Find where the given text appears and provide that cell's center as (x, y) coordinate. 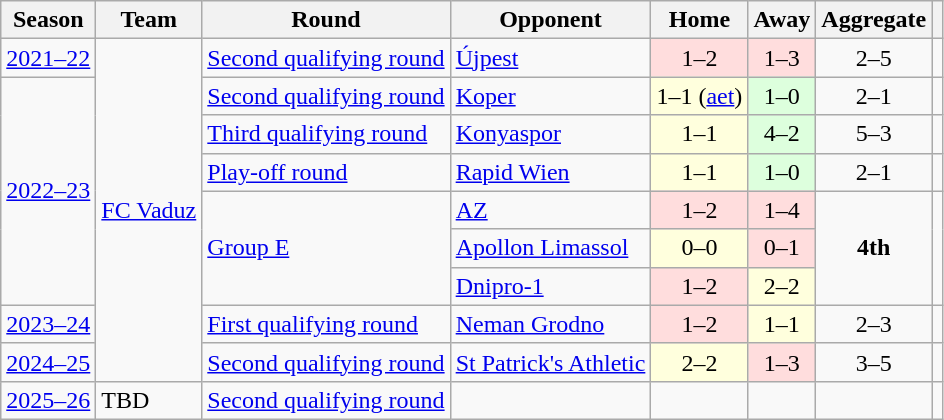
1–4 (782, 210)
Neman Grodno (550, 324)
0–0 (700, 248)
Group E (326, 248)
3–5 (874, 362)
0–1 (782, 248)
Away (782, 20)
Third qualifying round (326, 134)
Újpest (550, 58)
4–2 (782, 134)
First qualifying round (326, 324)
2021–22 (48, 58)
Season (48, 20)
4th (874, 248)
2023–24 (48, 324)
1–1 (aet) (700, 96)
5–3 (874, 134)
2022–23 (48, 191)
Opponent (550, 20)
FC Vaduz (149, 210)
2024–25 (48, 362)
2025–26 (48, 400)
TBD (149, 400)
Round (326, 20)
Apollon Limassol (550, 248)
AZ (550, 210)
Team (149, 20)
Play-off round (326, 172)
Dnipro-1 (550, 286)
2–3 (874, 324)
Koper (550, 96)
Konyaspor (550, 134)
Aggregate (874, 20)
St Patrick's Athletic (550, 362)
Rapid Wien (550, 172)
Home (700, 20)
2–5 (874, 58)
